Locate the cell with the specified text and output its (X, Y) center coordinate. 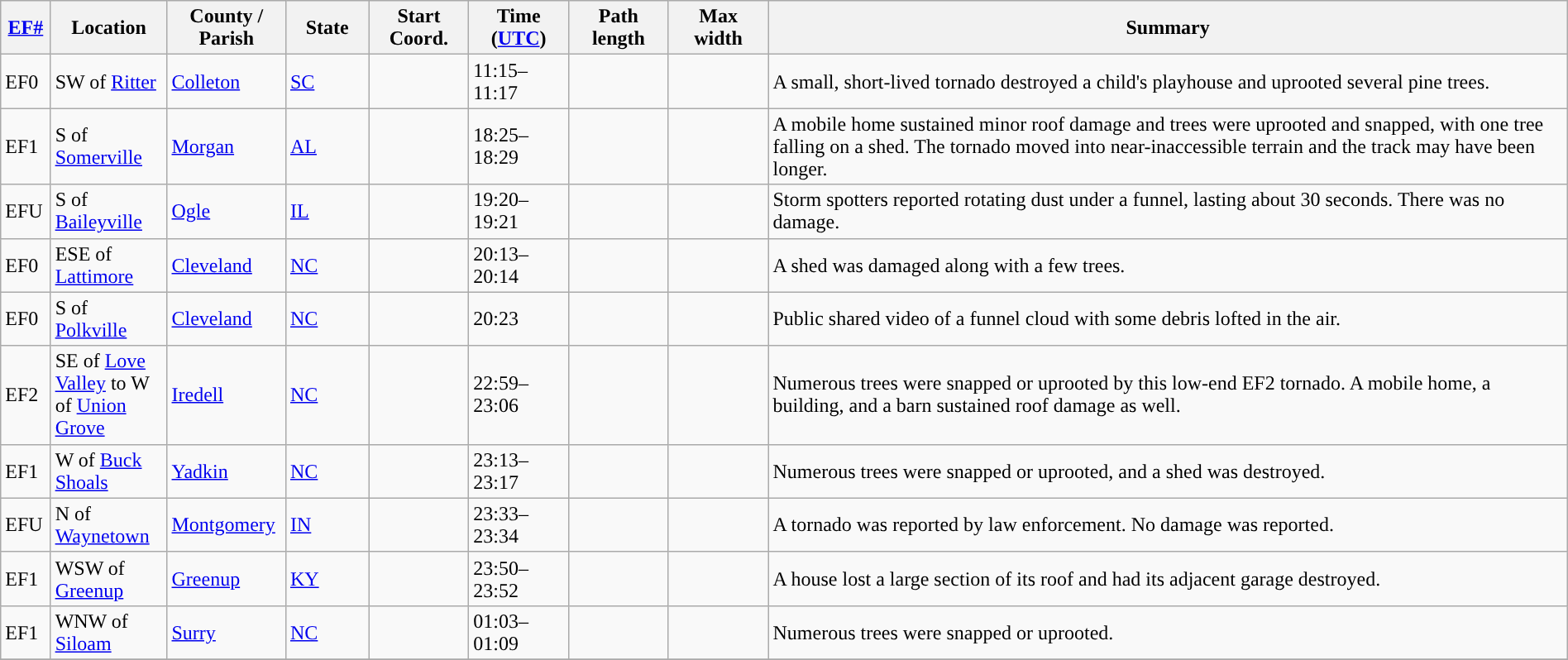
23:13–23:17 (519, 471)
State (327, 28)
23:33–23:34 (519, 524)
Public shared video of a funnel cloud with some debris lofted in the air. (1168, 319)
Path length (619, 28)
ESE of Lattimore (109, 265)
01:03–01:09 (519, 632)
Numerous trees were snapped or uprooted, and a shed was destroyed. (1168, 471)
Time (UTC) (519, 28)
SW of Ritter (109, 81)
W of Buck Shoals (109, 471)
20:23 (519, 319)
Location (109, 28)
A small, short-lived tornado destroyed a child's playhouse and uprooted several pine trees. (1168, 81)
Storm spotters reported rotating dust under a funnel, lasting about 30 seconds. There was no damage. (1168, 212)
WSW of Greenup (109, 579)
IN (327, 524)
EF# (26, 28)
SE of Love Valley to W of Union Grove (109, 395)
Greenup (227, 579)
WNW of Siloam (109, 632)
Numerous trees were snapped or uprooted by this low-end EF2 tornado. A mobile home, a building, and a barn sustained roof damage as well. (1168, 395)
Montgomery (227, 524)
22:59–23:06 (519, 395)
IL (327, 212)
19:20–19:21 (519, 212)
Summary (1168, 28)
Surry (227, 632)
Numerous trees were snapped or uprooted. (1168, 632)
A tornado was reported by law enforcement. No damage was reported. (1168, 524)
KY (327, 579)
EF2 (26, 395)
Colleton (227, 81)
S of Polkville (109, 319)
SC (327, 81)
Max width (718, 28)
23:50–23:52 (519, 579)
S of Somerville (109, 146)
Start Coord. (418, 28)
A house lost a large section of its roof and had its adjacent garage destroyed. (1168, 579)
A shed was damaged along with a few trees. (1168, 265)
11:15–11:17 (519, 81)
18:25–18:29 (519, 146)
20:13–20:14 (519, 265)
Iredell (227, 395)
N of Waynetown (109, 524)
Yadkin (227, 471)
S of Baileyville (109, 212)
Ogle (227, 212)
AL (327, 146)
Morgan (227, 146)
County / Parish (227, 28)
